From the cell containing the given text, extract its center point as [X, Y] coordinate. 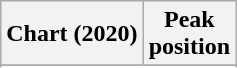
Peakposition [189, 34]
Chart (2020) [72, 34]
